Locate the cell with the specified text and output its [X, Y] center coordinate. 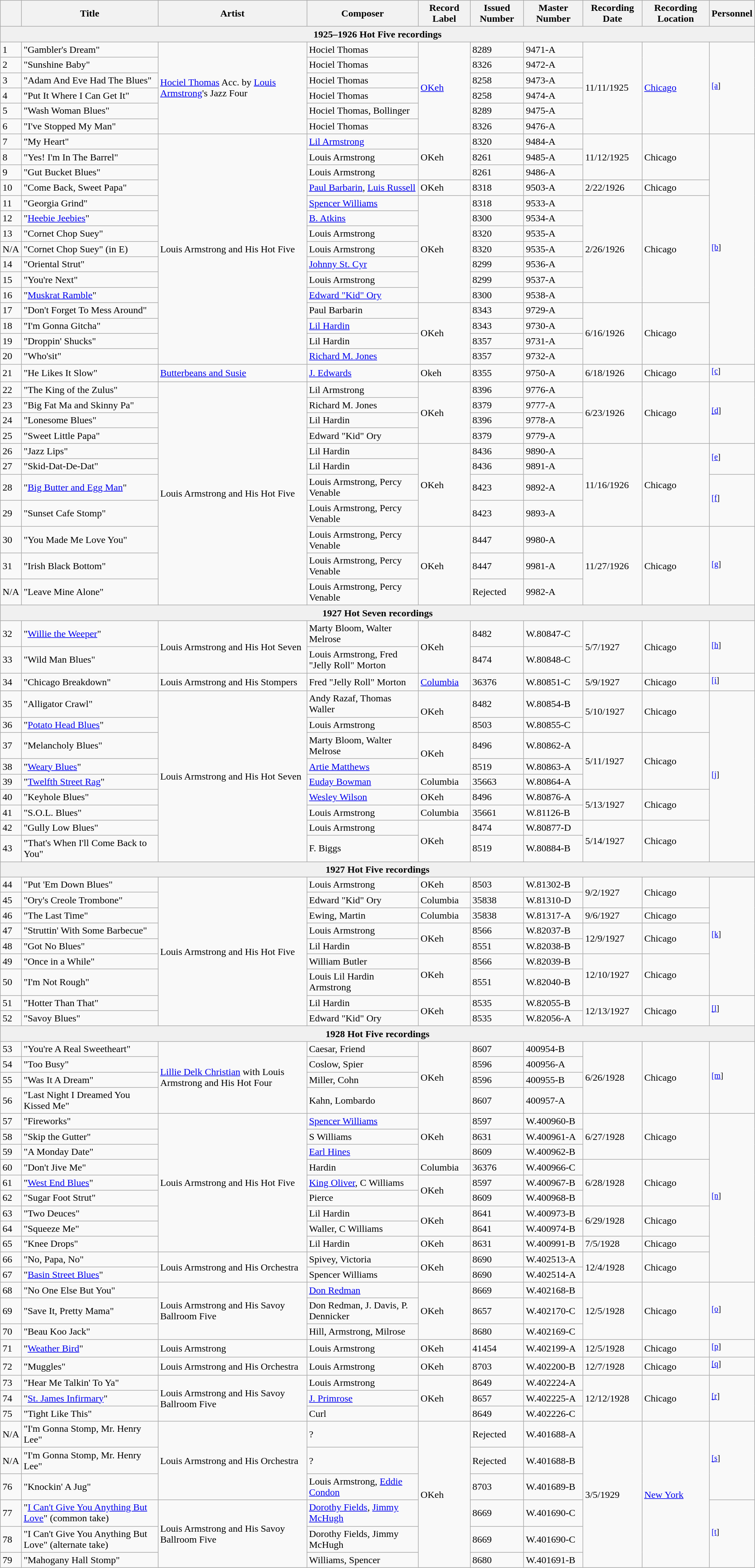
Recording Location [676, 14]
Miller, Cohn [363, 1080]
11/11/1925 [612, 88]
"Who'sit" [90, 356]
W.400973-B [553, 1213]
"Sunset Cafe Stomp" [90, 514]
22 [11, 390]
6/27/1928 [612, 1137]
W.82056-A [553, 1018]
14 [11, 264]
Paul Barbarin [363, 310]
F. Biggs [363, 849]
[d] [732, 413]
62 [11, 1198]
400955-B [553, 1080]
"Mahogany Hall Stomp" [90, 1560]
34 [11, 682]
1 [11, 50]
"I'm Gonna Gitcha" [90, 326]
5/7/1927 [612, 647]
"Don't Jive Me" [90, 1167]
B. Atkins [363, 218]
"Too Busy" [90, 1064]
W.81317-A [553, 915]
"Sugar Foot Strut" [90, 1198]
10 [11, 187]
57 [11, 1121]
48 [11, 946]
52 [11, 1018]
30 [11, 539]
11/27/1926 [612, 566]
49 [11, 961]
"Wash Woman Blues" [90, 111]
[q] [732, 1366]
12/12/1928 [612, 1398]
Paul Barbarin, Luis Russell [363, 187]
6/18/1926 [612, 373]
"Skip the Gutter" [90, 1137]
8355 [497, 373]
[p] [732, 1349]
W.402200-B [553, 1366]
"Gut Bucket Blues" [90, 172]
400954-B [553, 1049]
"I Can't Give You Anything But Love" (common take) [90, 1513]
[e] [732, 459]
"Big Butter and Egg Man" [90, 487]
3 [11, 80]
36 [11, 725]
"No, Papa, No" [90, 1259]
"Big Fat Ma and Skinny Pa" [90, 405]
"West End Blues" [90, 1183]
"Wild Man Blues" [90, 660]
9536-A [553, 264]
19 [11, 341]
17 [11, 310]
12/13/1927 [612, 1011]
2 [11, 65]
[b] [732, 249]
W.80862-A [553, 746]
Record Label [444, 14]
47 [11, 931]
65 [11, 1244]
9476-A [553, 126]
"You're A Real Sweetheart" [90, 1049]
38 [11, 766]
W.400974-B [553, 1229]
"The King of the Zulus" [90, 390]
69 [11, 1311]
40 [11, 797]
"Melancholy Blues" [90, 746]
Louis Lil Hardin Armstrong [363, 982]
1925–1926 Hot Five recordings [377, 34]
9778-A [553, 420]
[o] [732, 1311]
"Knockin' A Jug" [90, 1487]
5/9/1927 [612, 682]
J. Primrose [363, 1398]
[i] [732, 682]
W.80847-C [553, 634]
"Heebie Jeebies" [90, 218]
[r] [732, 1398]
[l] [732, 1011]
W.401688-B [553, 1461]
27 [11, 466]
5/11/1927 [612, 761]
6/29/1928 [612, 1221]
5/14/1927 [612, 841]
"Irish Black Bottom" [90, 566]
"Two Deuces" [90, 1213]
5/10/1927 [612, 712]
"I've Stopped My Man" [90, 126]
Composer [363, 14]
"Oriental Strut" [90, 264]
54 [11, 1064]
9750-A [553, 373]
"I Can't Give You Anything But Love" (alternate take) [90, 1539]
"Beau Koo Jack" [90, 1331]
"Basin Street Blues" [90, 1275]
Curl [363, 1414]
"Sunshine Baby" [90, 65]
[f] [732, 500]
S Williams [363, 1137]
24 [11, 420]
[s] [732, 1461]
Waller, C Williams [363, 1229]
Andy Razaf, Thomas Waller [363, 704]
W.401688-A [553, 1434]
W.80877-D [553, 828]
9/6/1927 [612, 915]
39 [11, 782]
"Got No Blues" [90, 946]
9891-A [553, 466]
"A Monday Date" [90, 1152]
68 [11, 1290]
"Savoy Blues" [90, 1018]
"Cornet Chop Suey" [90, 234]
Pierce [363, 1198]
"Put 'Em Down Blues" [90, 885]
W.81302-B [553, 885]
W.402224-A [553, 1383]
"Muskrat Ramble" [90, 295]
W.82040-B [553, 982]
"Weather Bird" [90, 1349]
W.402170-C [553, 1311]
W.81126-B [553, 813]
"Cornet Chop Suey" (in E) [90, 249]
"Knee Drops" [90, 1244]
Caesar, Friend [363, 1049]
"Georgia Grind" [90, 203]
"You Made Me Love You" [90, 539]
28 [11, 487]
"Was It A Dream" [90, 1080]
Hociel Thomas, Bollinger [363, 111]
W.80854-B [553, 704]
"Yes! I'm In The Barrel" [90, 157]
"St. James Infirmary" [90, 1398]
[m] [732, 1077]
77 [11, 1513]
Okeh [444, 373]
9471-A [553, 50]
Issued Number [497, 14]
"Sweet Little Papa" [90, 436]
[k] [732, 936]
Butterbeans and Susie [232, 373]
"Save It, Pretty Mama" [90, 1311]
23 [11, 405]
"Adam And Eve Had The Blues" [90, 80]
79 [11, 1560]
W.400967-B [553, 1183]
W.402199-A [553, 1349]
6/26/1928 [612, 1077]
W.80884-B [553, 849]
1927 Hot Seven recordings [377, 613]
"That's When I'll Come Back to You" [90, 849]
26 [11, 451]
W.82037-B [553, 931]
[a] [732, 88]
W.81310-D [553, 900]
67 [11, 1275]
"Gambler's Dream" [90, 50]
"He Likes It Slow" [90, 373]
Ewing, Martin [363, 915]
59 [11, 1152]
"S.O.L. Blues" [90, 813]
Hardin [363, 1167]
25 [11, 436]
31 [11, 566]
William Butler [363, 961]
W.400968-B [553, 1198]
"Tight Like This" [90, 1414]
9537-A [553, 280]
11/12/1925 [612, 157]
"Lonesome Blues" [90, 420]
72 [11, 1366]
7 [11, 141]
[c] [732, 373]
"Squeeze Me" [90, 1229]
[j] [732, 776]
Euday Bowman [363, 782]
16 [11, 295]
"Put It Where I Can Get It" [90, 96]
"Leave Mine Alone" [90, 592]
1927 Hot Five recordings [377, 869]
5 [11, 111]
W.400961-A [553, 1137]
63 [11, 1213]
3/5/1929 [612, 1495]
"Last Night I Dreamed You Kissed Me" [90, 1100]
60 [11, 1167]
Hociel Thomas Acc. by Louis Armstrong's Jazz Four [232, 88]
New York [676, 1495]
Title [90, 14]
W.402514-A [553, 1275]
"Chicago Breakdown" [90, 682]
41454 [497, 1349]
9729-A [553, 310]
9486-A [553, 172]
12/4/1928 [612, 1267]
W.402225-A [553, 1398]
51 [11, 1003]
50 [11, 982]
55 [11, 1080]
46 [11, 915]
4 [11, 96]
W.82038-B [553, 946]
76 [11, 1487]
"Gully Low Blues" [90, 828]
"No One Else But You" [90, 1290]
W.400966-C [553, 1167]
W.80864-A [553, 782]
W.402226-C [553, 1414]
21 [11, 373]
Williams, Spencer [363, 1560]
44 [11, 885]
W.400960-B [553, 1121]
"Muggles" [90, 1366]
9893-A [553, 514]
32 [11, 634]
W.80851-C [553, 682]
9731-A [553, 341]
43 [11, 849]
"Jazz Lips" [90, 451]
45 [11, 900]
"Weary Blues" [90, 766]
33 [11, 660]
W.402168-B [553, 1290]
53 [11, 1049]
400957-A [553, 1100]
W.82055-B [553, 1003]
Master Number [553, 14]
"Skid-Dat-De-Dat" [90, 466]
71 [11, 1349]
[t] [732, 1534]
"Keyhole Blues" [90, 797]
"Hear Me Talkin' To Ya" [90, 1383]
9484-A [553, 141]
9472-A [553, 65]
41 [11, 813]
35663 [497, 782]
11 [11, 203]
"My Heart" [90, 141]
"You're Next" [90, 280]
9/2/1927 [612, 892]
9475-A [553, 111]
9777-A [553, 405]
"Droppin' Shucks" [90, 341]
74 [11, 1398]
9776-A [553, 390]
35 [11, 704]
42 [11, 828]
9503-A [553, 187]
6/16/1926 [612, 333]
King Oliver, C Williams [363, 1183]
"Don't Forget To Mess Around" [90, 310]
"The Last Time" [90, 915]
Louis Armstrong, Eddie Condon [363, 1487]
Louis Armstrong and His Stompers [232, 682]
Louis Armstrong, Fred "Jelly Roll" Morton [363, 660]
"Hotter Than That" [90, 1003]
9981-A [553, 566]
"Alligator Crawl" [90, 704]
5/13/1927 [612, 805]
6 [11, 126]
W.400962-B [553, 1152]
"Come Back, Sweet Papa" [90, 187]
W.402513-A [553, 1259]
"I'm Not Rough" [90, 982]
W.80855-C [553, 725]
Kahn, Lombardo [363, 1100]
W.82039-B [553, 961]
Artist [232, 14]
64 [11, 1229]
Don Redman [363, 1290]
9980-A [553, 539]
9485-A [553, 157]
75 [11, 1414]
12 [11, 218]
2/26/1926 [612, 249]
400956-A [553, 1064]
"Struttin' With Some Barbecue" [90, 931]
11/16/1926 [612, 485]
18 [11, 326]
W.80848-C [553, 660]
9474-A [553, 96]
8 [11, 157]
J. Edwards [363, 373]
6/23/1926 [612, 413]
Artie Matthews [363, 766]
13 [11, 234]
Johnny St. Cyr [363, 264]
66 [11, 1259]
9779-A [553, 436]
9 [11, 172]
"Ory's Creole Trombone" [90, 900]
12/10/1927 [612, 975]
W.401691-B [553, 1560]
9732-A [553, 356]
9730-A [553, 326]
W.401689-B [553, 1487]
9982-A [553, 592]
W.80863-A [553, 766]
W.80876-A [553, 797]
73 [11, 1383]
12/7/1928 [612, 1366]
Spivey, Victoria [363, 1259]
Coslow, Spier [363, 1064]
Lillie Delk Christian with Louis Armstrong and His Hot Four [232, 1077]
W.400991-B [553, 1244]
Personnel [732, 14]
35661 [497, 813]
12/9/1927 [612, 938]
9538-A [553, 295]
58 [11, 1137]
Earl Hines [363, 1152]
29 [11, 514]
37 [11, 746]
70 [11, 1331]
"Willie the Weeper" [90, 634]
W.402169-C [553, 1331]
"Twelfth Street Rag" [90, 782]
[h] [732, 647]
[n] [732, 1198]
7/5/1928 [612, 1244]
61 [11, 1183]
56 [11, 1100]
Fred "Jelly Roll" Morton [363, 682]
20 [11, 356]
"Potato Head Blues" [90, 725]
"Once in a While" [90, 961]
9533-A [553, 203]
15 [11, 280]
1928 Hot Five recordings [377, 1034]
Recording Date [612, 14]
9890-A [553, 451]
[g] [732, 566]
9892-A [553, 487]
"Fireworks" [90, 1121]
Don Redman, J. Davis, P. Dennicker [363, 1311]
2/22/1926 [612, 187]
9473-A [553, 80]
6/28/1928 [612, 1183]
9534-A [553, 218]
Wesley Wilson [363, 797]
78 [11, 1539]
Hill, Armstrong, Milrose [363, 1331]
